Determine the [x, y] coordinate at the center of the cell enclosing the given text.  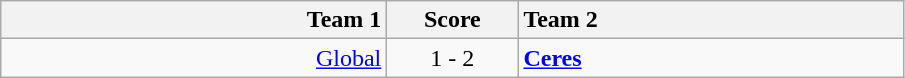
Ceres [711, 58]
1 - 2 [452, 58]
Score [452, 20]
Team 2 [711, 20]
Team 1 [194, 20]
Global [194, 58]
